Capture the cell that displays the provided text and extract its [x, y] central coordinate. 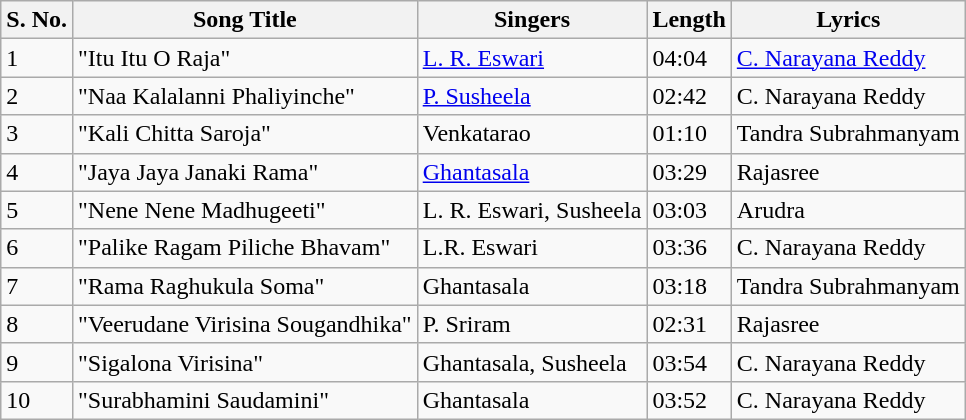
02:31 [689, 324]
"Veerudane Virisina Sougandhika" [244, 324]
P. Susheela [532, 96]
03:36 [689, 248]
01:10 [689, 134]
10 [37, 400]
03:29 [689, 172]
03:52 [689, 400]
7 [37, 286]
L. R. Eswari, Susheela [532, 210]
"Surabhamini Saudamini" [244, 400]
02:42 [689, 96]
Ghantasala, Susheela [532, 362]
S. No. [37, 20]
04:04 [689, 58]
Singers [532, 20]
Arudra [848, 210]
"Naa Kalalanni Phaliyinche" [244, 96]
2 [37, 96]
3 [37, 134]
"Nene Nene Madhugeeti" [244, 210]
"Itu Itu O Raja" [244, 58]
"Sigalona Virisina" [244, 362]
"Kali Chitta Saroja" [244, 134]
Song Title [244, 20]
8 [37, 324]
4 [37, 172]
"Rama Raghukula Soma" [244, 286]
"Jaya Jaya Janaki Rama" [244, 172]
Length [689, 20]
6 [37, 248]
Venkatarao [532, 134]
"Palike Ragam Piliche Bhavam" [244, 248]
Lyrics [848, 20]
03:03 [689, 210]
P. Sriram [532, 324]
03:18 [689, 286]
1 [37, 58]
5 [37, 210]
L. R. Eswari [532, 58]
9 [37, 362]
03:54 [689, 362]
L.R. Eswari [532, 248]
